Pinpoint the cell where the given text exists, returning its (X, Y) midpoint coordinate. 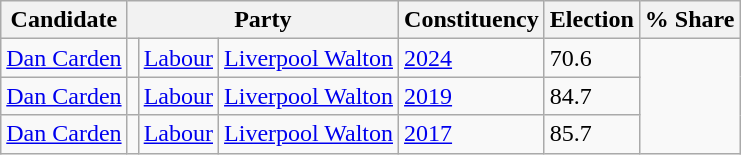
Election (592, 20)
85.7 (592, 134)
2017 (472, 134)
Party (262, 20)
Candidate (64, 20)
% Share (690, 20)
70.6 (592, 58)
Constituency (472, 20)
2024 (472, 58)
2019 (472, 96)
84.7 (592, 96)
